Provide the [x, y] coordinate of the cell's center where the given text is located.  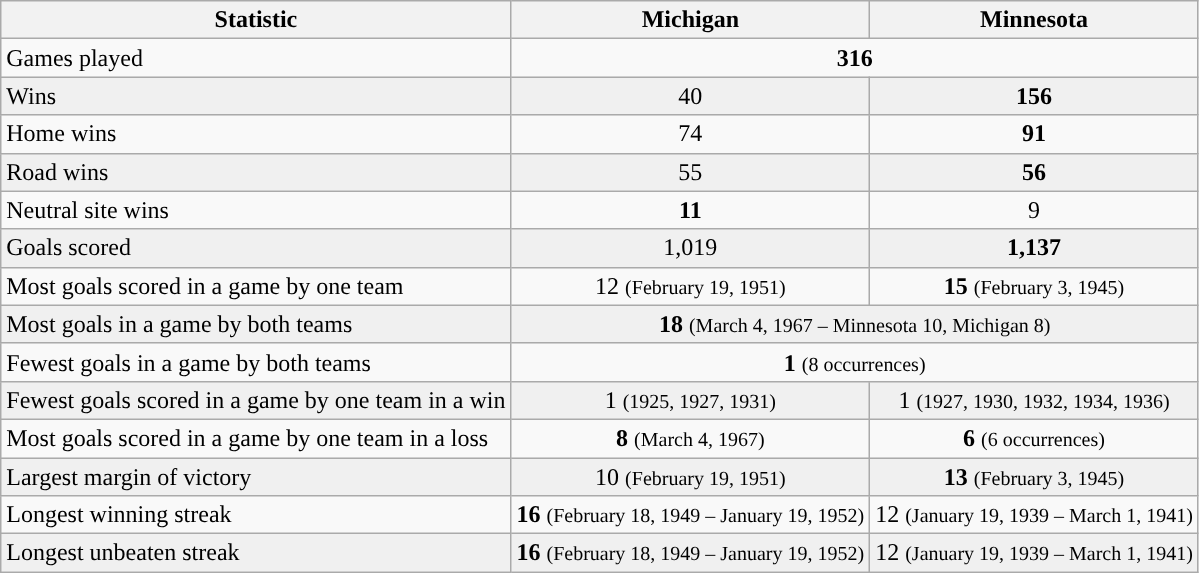
13 (February 3, 1945) [1034, 477]
12 (February 19, 1951) [690, 286]
156 [1034, 96]
1,019 [690, 248]
1 (1927, 1930, 1932, 1934, 1936) [1034, 400]
Road wins [256, 172]
18 (March 4, 1967 – Minnesota 10, Michigan 8) [854, 324]
10 (February 19, 1951) [690, 477]
91 [1034, 134]
316 [854, 58]
Fewest goals in a game by both teams [256, 362]
Goals scored [256, 248]
Michigan [690, 20]
Most goals in a game by both teams [256, 324]
Home wins [256, 134]
6 (6 occurrences) [1034, 438]
Minnesota [1034, 20]
Longest unbeaten streak [256, 553]
56 [1034, 172]
Games played [256, 58]
8 (March 4, 1967) [690, 438]
1 (1925, 1927, 1931) [690, 400]
Wins [256, 96]
9 [1034, 210]
Statistic [256, 20]
15 (February 3, 1945) [1034, 286]
55 [690, 172]
Most goals scored in a game by one team [256, 286]
Neutral site wins [256, 210]
Most goals scored in a game by one team in a loss [256, 438]
Largest margin of victory [256, 477]
11 [690, 210]
40 [690, 96]
74 [690, 134]
Longest winning streak [256, 515]
Fewest goals scored in a game by one team in a win [256, 400]
1 (8 occurrences) [854, 362]
1,137 [1034, 248]
